Identify which cell holds the provided text, then report its [X, Y] central coordinate. 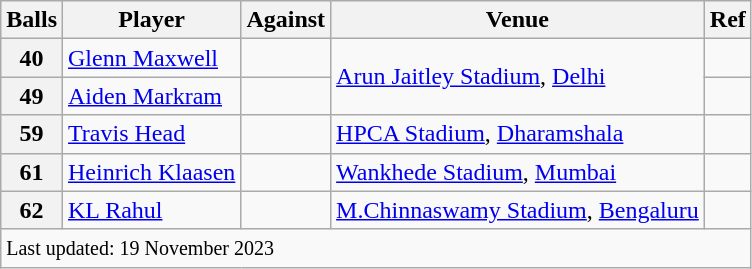
Travis Head [152, 134]
Last updated: 19 November 2023 [376, 248]
61 [32, 172]
49 [32, 96]
Balls [32, 20]
40 [32, 58]
Aiden Markram [152, 96]
HPCA Stadium, Dharamshala [518, 134]
Arun Jaitley Stadium, Delhi [518, 77]
Wankhede Stadium, Mumbai [518, 172]
Player [152, 20]
M.Chinnaswamy Stadium, Bengaluru [518, 210]
Glenn Maxwell [152, 58]
62 [32, 210]
59 [32, 134]
Heinrich Klaasen [152, 172]
Venue [518, 20]
KL Rahul [152, 210]
Against [286, 20]
Ref [728, 20]
